Search for the cell housing the specified text and yield its (x, y) center coordinate. 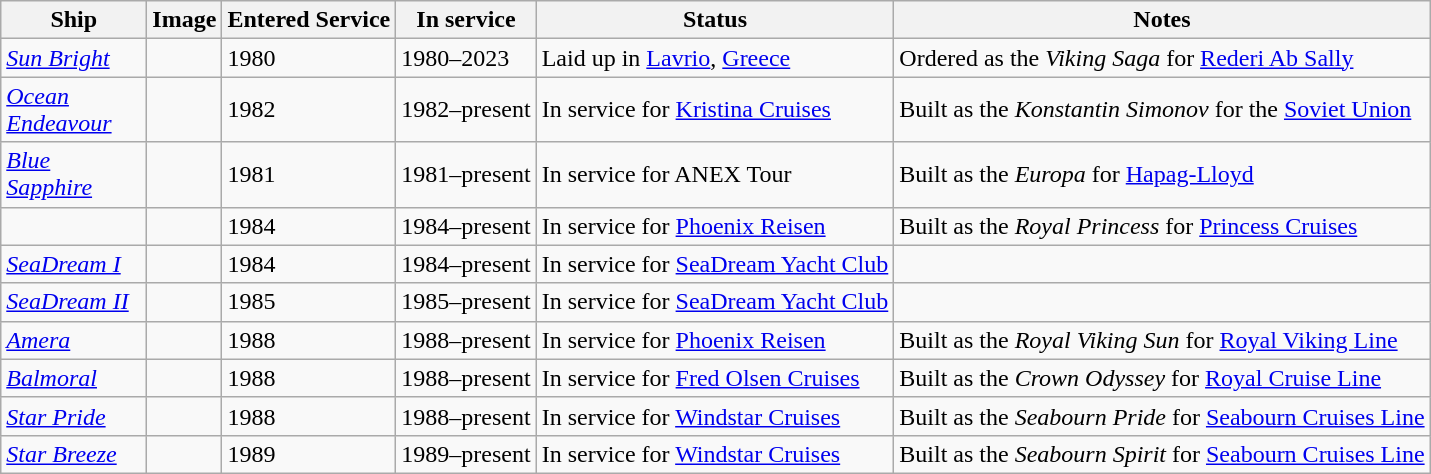
Blue Sapphire (74, 174)
1989–present (466, 454)
Built as the Crown Odyssey for Royal Cruise Line (1162, 378)
1985 (309, 302)
Entered Service (309, 20)
SeaDream II (74, 302)
1981–present (466, 174)
In service for Fred Olsen Cruises (715, 378)
Sun Bright (74, 58)
Balmoral (74, 378)
Ocean Endeavour (74, 110)
Built as the Royal Viking Sun for Royal Viking Line (1162, 340)
In service (466, 20)
Amera (74, 340)
Star Breeze (74, 454)
1982 (309, 110)
1980–2023 (466, 58)
Built as the Europa for Hapag-Lloyd (1162, 174)
1985–present (466, 302)
Built as the Royal Princess for Princess Cruises (1162, 226)
Ship (74, 20)
In service for Kristina Cruises (715, 110)
Built as the Konstantin Simonov for the Soviet Union (1162, 110)
1989 (309, 454)
Star Pride (74, 416)
Ordered as the Viking Saga for Rederi Ab Sally (1162, 58)
1981 (309, 174)
Image (184, 20)
1982–present (466, 110)
SeaDream I (74, 264)
Laid up in Lavrio, Greece (715, 58)
Built as the Seabourn Spirit for Seabourn Cruises Line (1162, 454)
Built as the Seabourn Pride for Seabourn Cruises Line (1162, 416)
1980 (309, 58)
Status (715, 20)
Notes (1162, 20)
In service for ANEX Tour (715, 174)
